Search for the cell housing the specified text and yield its (x, y) center coordinate. 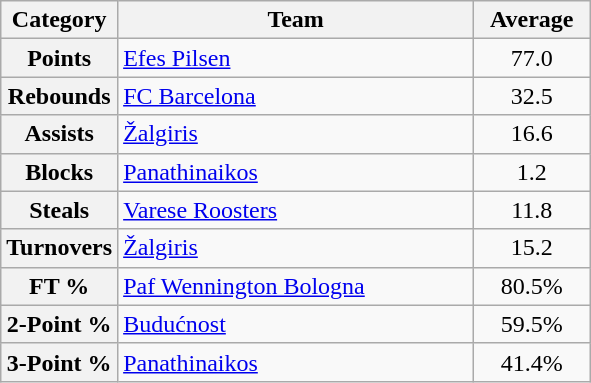
Team (296, 20)
Average (532, 20)
Budućnost (296, 324)
3-Point % (60, 362)
FC Barcelona (296, 96)
Points (60, 58)
41.4% (532, 362)
Blocks (60, 172)
80.5% (532, 286)
Turnovers (60, 248)
Steals (60, 210)
59.5% (532, 324)
FT % (60, 286)
Assists (60, 134)
2-Point % (60, 324)
15.2 (532, 248)
16.6 (532, 134)
Paf Wennington Bologna (296, 286)
1.2 (532, 172)
Efes Pilsen (296, 58)
Rebounds (60, 96)
Varese Roosters (296, 210)
Category (60, 20)
11.8 (532, 210)
77.0 (532, 58)
32.5 (532, 96)
